Search for the cell housing the specified text and yield its [x, y] center coordinate. 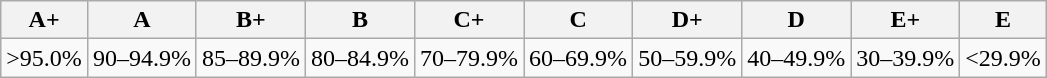
E [1004, 20]
40–49.9% [796, 58]
B+ [250, 20]
80–84.9% [360, 58]
C [578, 20]
C+ [470, 20]
30–39.9% [906, 58]
A [142, 20]
<29.9% [1004, 58]
85–89.9% [250, 58]
A+ [44, 20]
70–79.9% [470, 58]
D [796, 20]
90–94.9% [142, 58]
60–69.9% [578, 58]
D+ [688, 20]
50–59.9% [688, 58]
B [360, 20]
>95.0% [44, 58]
E+ [906, 20]
